Scan for the cell matching the given text and deliver its (x, y) coordinate at center. 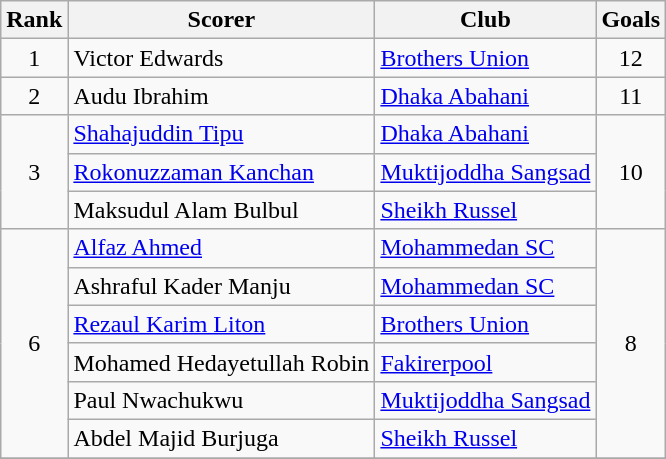
3 (34, 172)
Rank (34, 20)
10 (631, 172)
Scorer (222, 20)
Maksudul Alam Bulbul (222, 210)
Abdel Majid Burjuga (222, 438)
8 (631, 343)
Alfaz Ahmed (222, 248)
2 (34, 96)
12 (631, 58)
11 (631, 96)
1 (34, 58)
Victor Edwards (222, 58)
Paul Nwachukwu (222, 400)
Rezaul Karim Liton (222, 324)
Shahajuddin Tipu (222, 134)
Rokonuzzaman Kanchan (222, 172)
Mohamed Hedayetullah Robin (222, 362)
Audu Ibrahim (222, 96)
Club (486, 20)
Goals (631, 20)
6 (34, 343)
Ashraful Kader Manju (222, 286)
Fakirerpool (486, 362)
